Return (X, Y) of the center of cell containing provided text 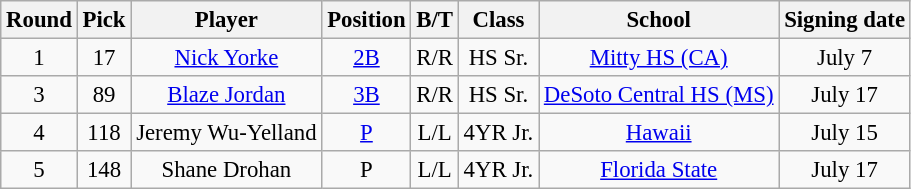
Position (366, 20)
Player (226, 20)
July 15 (845, 133)
5 (39, 170)
Signing date (845, 20)
1 (39, 58)
School (659, 20)
89 (104, 95)
Class (498, 20)
4 (39, 133)
Nick Yorke (226, 58)
Jeremy Wu-Yelland (226, 133)
Florida State (659, 170)
July 7 (845, 58)
148 (104, 170)
Mitty HS (CA) (659, 58)
118 (104, 133)
Shane Drohan (226, 170)
17 (104, 58)
Pick (104, 20)
3 (39, 95)
3B (366, 95)
Blaze Jordan (226, 95)
B/T (434, 20)
DeSoto Central HS (MS) (659, 95)
Hawaii (659, 133)
Round (39, 20)
2B (366, 58)
